Find where the given text appears and provide that cell's center as [x, y] coordinate. 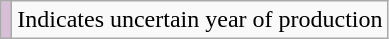
Indicates uncertain year of production [200, 20]
